Pinpoint the cell where the given text exists, returning its (X, Y) midpoint coordinate. 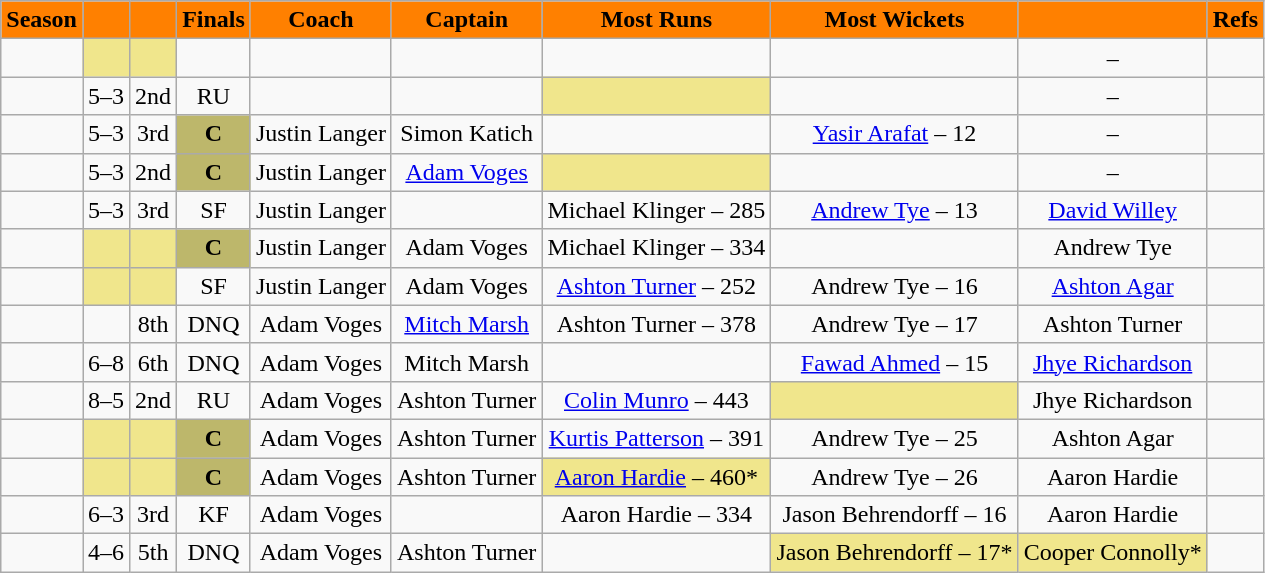
Most Runs (656, 20)
Kurtis Patterson – 391 (656, 438)
Yasir Arafat – 12 (894, 134)
Michael Klinger – 285 (656, 210)
Jason Behrendorff – 17* (894, 553)
8th (154, 324)
6–3 (106, 515)
Andrew Tye – 25 (894, 438)
Aaron Hardie – 334 (656, 515)
Andrew Tye – 13 (894, 210)
Fawad Ahmed – 15 (894, 362)
Most Wickets (894, 20)
Andrew Tye – 16 (894, 286)
KF (214, 515)
Refs (1235, 20)
Colin Munro – 443 (656, 400)
Simon Katich (466, 134)
8–5 (106, 400)
Coach (320, 20)
Michael Klinger – 334 (656, 248)
Andrew Tye (1112, 248)
Aaron Hardie – 460* (656, 477)
4–6 (106, 553)
Season (42, 20)
Captain (466, 20)
Andrew Tye – 26 (894, 477)
Cooper Connolly* (1112, 553)
Andrew Tye – 17 (894, 324)
Jason Behrendorff – 16 (894, 515)
David Willey (1112, 210)
Finals (214, 20)
Ashton Turner – 378 (656, 324)
5th (154, 553)
6–8 (106, 362)
6th (154, 362)
Ashton Turner – 252 (656, 286)
